Determine the [X, Y] coordinate at the center of the cell enclosing the given text.  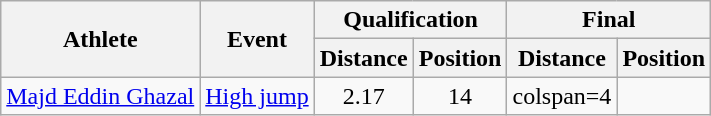
Qualification [410, 20]
14 [460, 96]
Athlete [100, 39]
Majd Eddin Ghazal [100, 96]
2.17 [364, 96]
Final [609, 20]
Event [257, 39]
High jump [257, 96]
colspan=4 [562, 96]
